Locate the cell with the specified text and output its [X, Y] center coordinate. 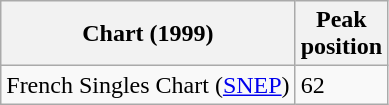
Chart (1999) [148, 34]
Peakposition [341, 34]
French Singles Chart (SNEP) [148, 85]
62 [341, 85]
